From the cell containing the given text, extract its center point as (x, y) coordinate. 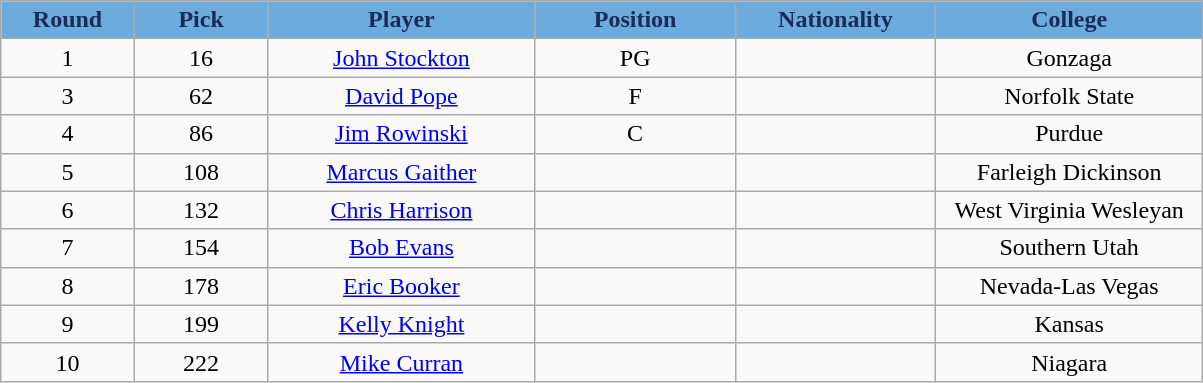
10 (68, 362)
Player (402, 20)
Eric Booker (402, 286)
Niagara (1070, 362)
Southern Utah (1070, 248)
John Stockton (402, 58)
Jim Rowinski (402, 134)
132 (201, 210)
PG (635, 58)
Gonzaga (1070, 58)
Marcus Gaither (402, 172)
Mike Curran (402, 362)
154 (201, 248)
Nevada-Las Vegas (1070, 286)
62 (201, 96)
86 (201, 134)
6 (68, 210)
College (1070, 20)
3 (68, 96)
Purdue (1070, 134)
9 (68, 324)
Pick (201, 20)
David Pope (402, 96)
5 (68, 172)
199 (201, 324)
1 (68, 58)
4 (68, 134)
Chris Harrison (402, 210)
222 (201, 362)
Farleigh Dickinson (1070, 172)
16 (201, 58)
Round (68, 20)
West Virginia Wesleyan (1070, 210)
Kelly Knight (402, 324)
Position (635, 20)
108 (201, 172)
8 (68, 286)
Norfolk State (1070, 96)
Nationality (835, 20)
Bob Evans (402, 248)
Kansas (1070, 324)
C (635, 134)
7 (68, 248)
178 (201, 286)
F (635, 96)
